Scan for the cell matching the given text and deliver its [X, Y] coordinate at center. 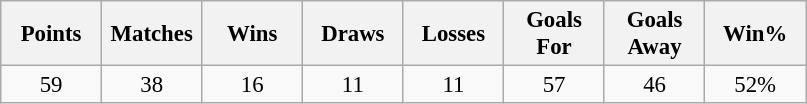
Losses [454, 34]
57 [554, 85]
Win% [756, 34]
Matches [152, 34]
Goals Away [654, 34]
Draws [354, 34]
Wins [252, 34]
Goals For [554, 34]
46 [654, 85]
52% [756, 85]
Points [52, 34]
38 [152, 85]
16 [252, 85]
59 [52, 85]
